Pinpoint the cell where the given text exists, returning its [X, Y] midpoint coordinate. 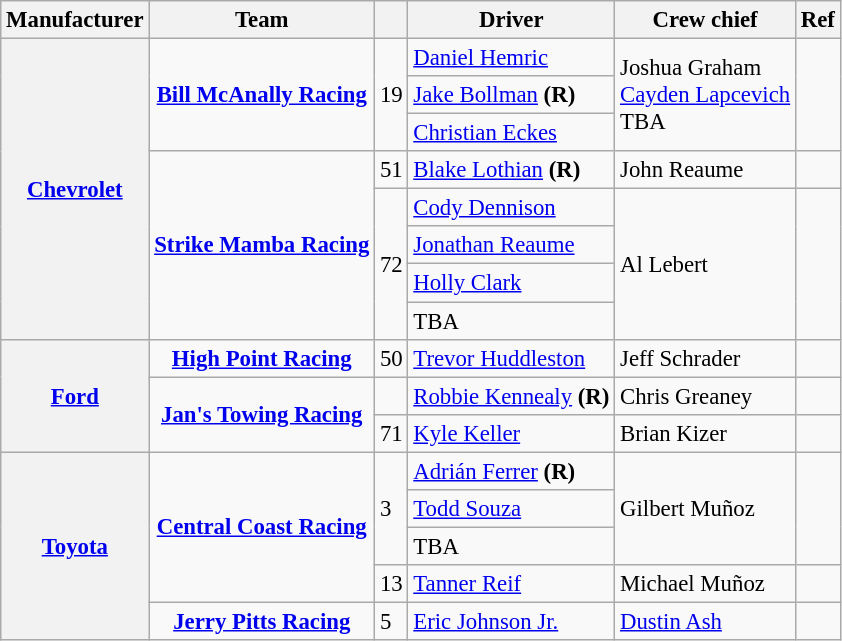
Driver [512, 20]
Chevrolet [75, 190]
50 [392, 358]
Joshua Graham Cayden Lapcevich TBA [706, 96]
Jeff Schrader [706, 358]
Jerry Pitts Racing [262, 621]
Manufacturer [75, 20]
Holly Clark [512, 283]
5 [392, 621]
Kyle Keller [512, 433]
19 [392, 96]
High Point Racing [262, 358]
Todd Souza [512, 509]
Robbie Kennealy (R) [512, 396]
Jonathan Reaume [512, 245]
Al Lebert [706, 264]
Trevor Huddleston [512, 358]
51 [392, 170]
Bill McAnally Racing [262, 96]
Gilbert Muñoz [706, 508]
Adrián Ferrer (R) [512, 471]
72 [392, 264]
Ford [75, 396]
Brian Kizer [706, 433]
Cody Dennison [512, 208]
13 [392, 584]
Tanner Reif [512, 584]
Blake Lothian (R) [512, 170]
Chris Greaney [706, 396]
Crew chief [706, 20]
Strike Mamba Racing [262, 245]
71 [392, 433]
Christian Eckes [512, 133]
Central Coast Racing [262, 527]
Michael Muñoz [706, 584]
Ref [818, 20]
Team [262, 20]
Dustin Ash [706, 621]
Jan's Towing Racing [262, 414]
Jake Bollman (R) [512, 95]
John Reaume [706, 170]
Toyota [75, 546]
Eric Johnson Jr. [512, 621]
3 [392, 508]
Daniel Hemric [512, 58]
